Capture the cell that displays the provided text and extract its (X, Y) central coordinate. 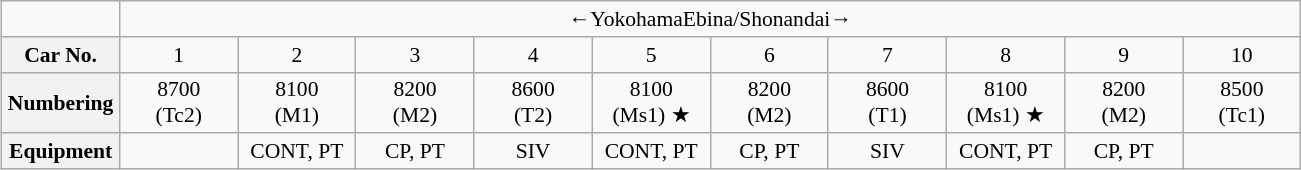
8700 (Tc2) (179, 102)
Car No. (61, 55)
8500 (Tc1) (1242, 102)
8 (1006, 55)
5 (651, 55)
6 (769, 55)
1 (179, 55)
8600 (T1) (887, 102)
2 (297, 55)
Numbering (61, 102)
8600 (T2) (533, 102)
4 (533, 55)
Equipment (61, 152)
7 (887, 55)
8100 (M1) (297, 102)
←YokohamaEbina/Shonandai→ (710, 19)
10 (1242, 55)
3 (415, 55)
9 (1124, 55)
